Scan for the cell matching the given text and deliver its (X, Y) coordinate at center. 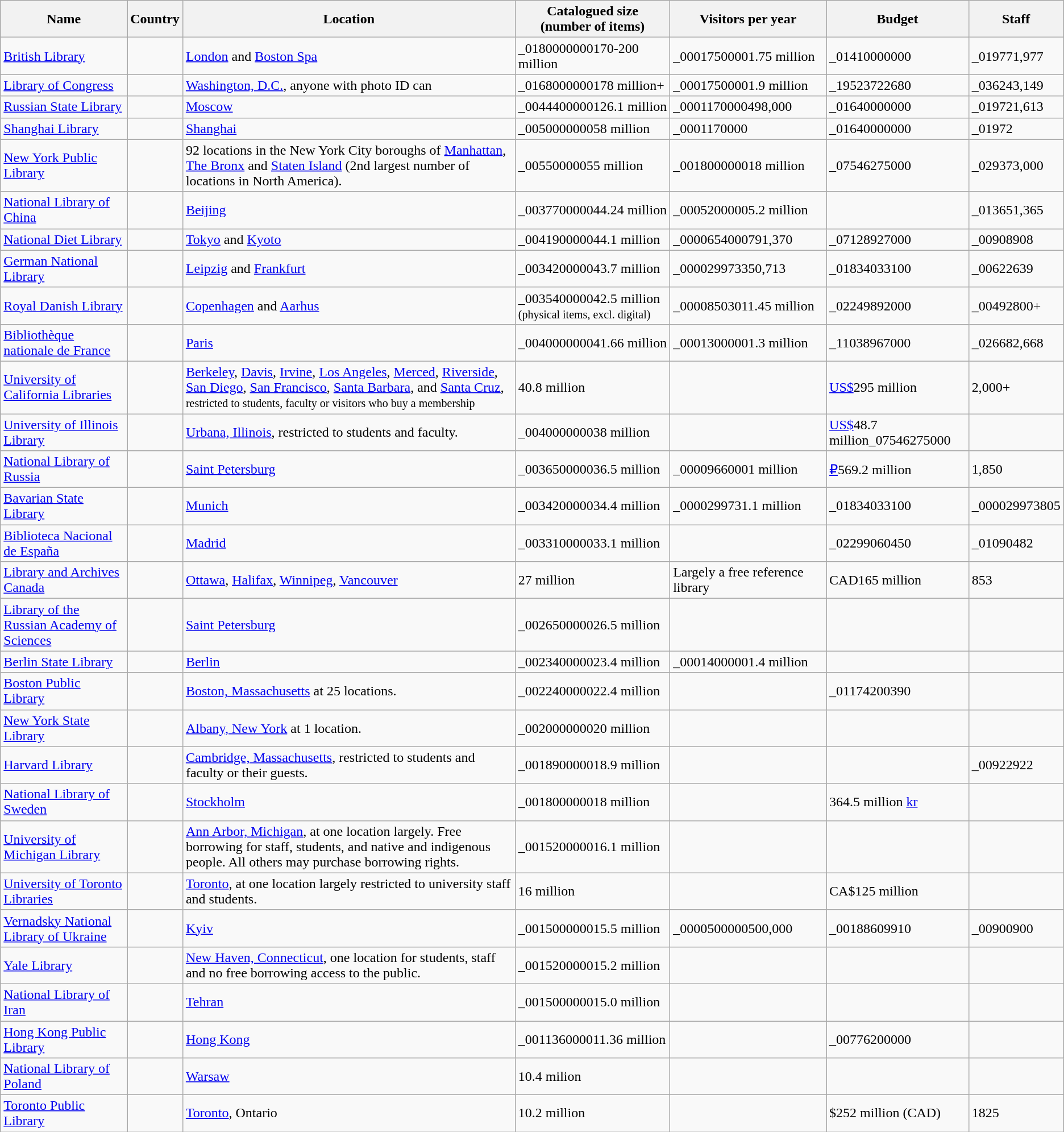
_01410000000 (898, 56)
Tehran (349, 1002)
Country (155, 19)
_002000000020 million (592, 728)
New York State Library (64, 728)
Bibliothèque nationale de France (64, 342)
Urbana, Illinois, restricted to students and faculty. (349, 432)
_00008503011.45 million (748, 306)
_00013000001.3 million (748, 342)
_00908908 (1016, 239)
_004000000038 million (592, 432)
16 million (592, 891)
British Library (64, 56)
Berlin (349, 662)
_003650000036.5 million (592, 470)
Boston Public Library (64, 691)
Copenhagen and Aarhus (349, 306)
German National Library (64, 268)
_003540000042.5 million (physical items, excl. digital) (592, 306)
CA$125 million (898, 891)
$252 million (CAD) (898, 1113)
University of California Libraries (64, 387)
University of Michigan Library (64, 847)
_01174200390 (898, 691)
_00014000001.4 million (748, 662)
University of Toronto Libraries (64, 891)
Bavarian State Library (64, 506)
Berlin State Library (64, 662)
_005000000058 million (592, 128)
_003420000043.7 million (592, 268)
40.8 million (592, 387)
Largely a free reference library (748, 580)
National Library of Iran (64, 1002)
1,850 (1016, 470)
₽569.2 million (898, 470)
US$295 million (898, 387)
Catalogued size(number of items) (592, 19)
_001890000018.9 million (592, 765)
Tokyo and Kyoto (349, 239)
_001136000011.36 million (592, 1039)
_029373,000 (1016, 165)
_036243,149 (1016, 85)
_00188609910 (898, 928)
Albany, New York at 1 location. (349, 728)
Shanghai (349, 128)
Toronto, at one location largely restricted to university staff and students. (349, 891)
_019771,977 (1016, 56)
_001500000015.0 million (592, 1002)
London and Boston Spa (349, 56)
New York Public Library (64, 165)
_001520000015.2 million (592, 965)
_0001170000498,000 (748, 107)
_02249892000 (898, 306)
_026682,668 (1016, 342)
National Library of Russia (64, 470)
Leipzig and Frankfurt (349, 268)
_0180000000170-200 million (592, 56)
_00017500001.9 million (748, 85)
Name (64, 19)
Ottawa, Halifax, Winnipeg, Vancouver (349, 580)
_00052000005.2 million (748, 210)
Staff (1016, 19)
_00009660001 million (748, 470)
Biblioteca Nacional de España (64, 544)
Toronto, Ontario (349, 1113)
_004000000041.66 million (592, 342)
_000029973805 (1016, 506)
Budget (898, 19)
Washington, D.C., anyone with photo ID can (349, 85)
Hong Kong Public Library (64, 1039)
Madrid (349, 544)
_003770000044.24 million (592, 210)
University of Illinois Library (64, 432)
_00900900 (1016, 928)
New Haven, Connecticut, one location for students, staff and no free borrowing access to the public. (349, 965)
Warsaw (349, 1077)
Harvard Library (64, 765)
Cambridge, Massachusetts, restricted to students and faculty or their guests. (349, 765)
_0000654000791,370 (748, 239)
_019721,613 (1016, 107)
_0000500000500,000 (748, 928)
_07546275000 (898, 165)
Moscow (349, 107)
Library of Congress (64, 85)
_001520000016.1 million (592, 847)
_003310000033.1 million (592, 544)
_0168000000178 million+ (592, 85)
Library and Archives Canada (64, 580)
_00922922 (1016, 765)
National Diet Library (64, 239)
10.4 milion (592, 1077)
364.5 million kr (898, 802)
_004190000044.1 million (592, 239)
_07128927000 (898, 239)
Visitors per year (748, 19)
_0001170000 (748, 128)
_002650000026.5 million (592, 625)
National Library of Poland (64, 1077)
_000029973350,713 (748, 268)
1825 (1016, 1113)
_00776200000 (898, 1039)
Boston, Massachusetts at 25 locations. (349, 691)
National Library of Sweden (64, 802)
_00017500001.75 million (748, 56)
Munich (349, 506)
_003420000034.4 million (592, 506)
Kyiv (349, 928)
Russian State Library (64, 107)
Yale Library (64, 965)
_0044400000126.1 million (592, 107)
_11038967000 (898, 342)
Beijing (349, 210)
_00492800+ (1016, 306)
2,000+ (1016, 387)
CAD165 million (898, 580)
Stockholm (349, 802)
_001500000015.5 million (592, 928)
_00550000055 million (592, 165)
_0000299731.1 million (748, 506)
Paris (349, 342)
Vernadsky National Library of Ukraine (64, 928)
National Library of China (64, 210)
10.2 million (592, 1113)
_02299060450 (898, 544)
US$48.7 million_07546275000 (898, 432)
Shanghai Library (64, 128)
Hong Kong (349, 1039)
853 (1016, 580)
Toronto Public Library (64, 1113)
_00622639 (1016, 268)
Location (349, 19)
92 locations in the New York City boroughs of Manhattan, The Bronx and Staten Island (2nd largest number of locations in North America). (349, 165)
_002240000022.4 million (592, 691)
_013651,365 (1016, 210)
_002340000023.4 million (592, 662)
_01972 (1016, 128)
Royal Danish Library (64, 306)
_19523722680 (898, 85)
Library of the Russian Academy of Sciences (64, 625)
27 million (592, 580)
_01090482 (1016, 544)
